For the text-containing cell, return its midpoint in (X, Y) coordinate format. 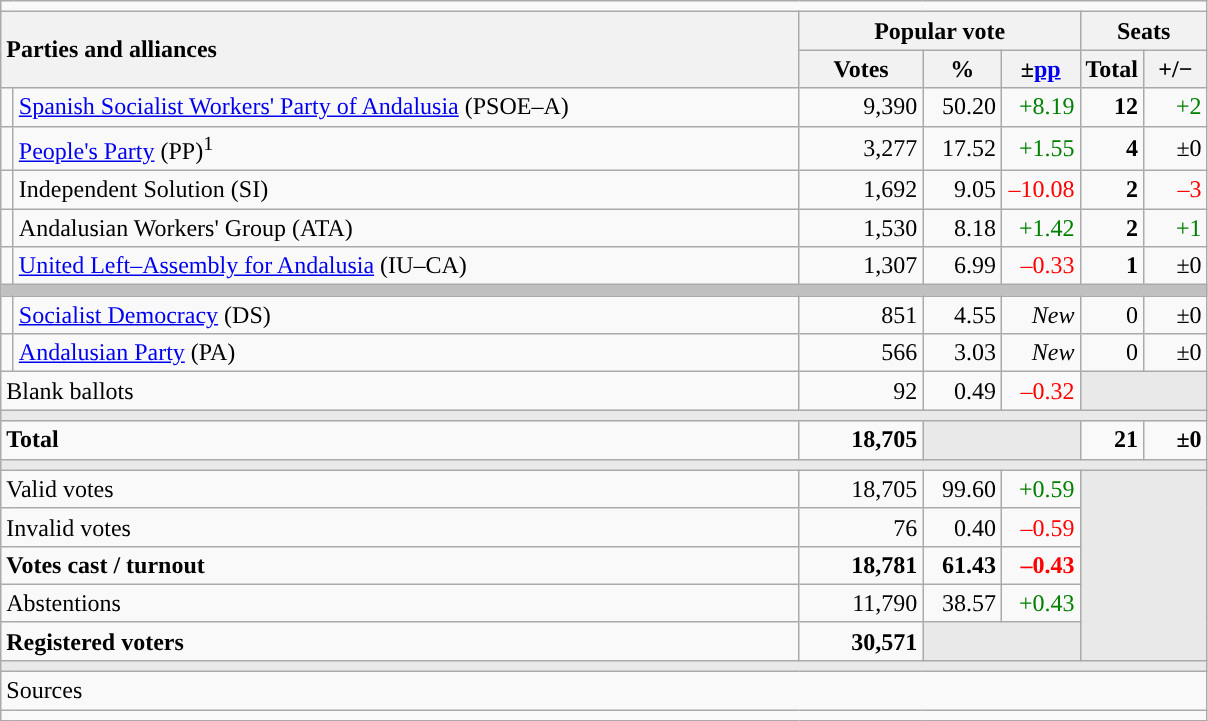
1,692 (861, 190)
38.57 (962, 603)
50.20 (962, 107)
+8.19 (1040, 107)
Spanish Socialist Workers' Party of Andalusia (PSOE–A) (406, 107)
3.03 (962, 353)
Votes (861, 69)
Invalid votes (400, 527)
% (962, 69)
+1 (1176, 228)
99.60 (962, 489)
United Left–Assembly for Andalusia (IU–CA) (406, 266)
21 (1112, 440)
9,390 (861, 107)
Independent Solution (SI) (406, 190)
Abstentions (400, 603)
4.55 (962, 315)
–0.32 (1040, 391)
6.99 (962, 266)
18,781 (861, 565)
17.52 (962, 148)
30,571 (861, 641)
Valid votes (400, 489)
+/− (1176, 69)
Popular vote (940, 31)
–10.08 (1040, 190)
+0.43 (1040, 603)
0.49 (962, 391)
3,277 (861, 148)
Seats (1144, 31)
12 (1112, 107)
±pp (1040, 69)
1,307 (861, 266)
92 (861, 391)
Blank ballots (400, 391)
People's Party (PP)1 (406, 148)
Socialist Democracy (DS) (406, 315)
Parties and alliances (400, 50)
11,790 (861, 603)
61.43 (962, 565)
76 (861, 527)
566 (861, 353)
+0.59 (1040, 489)
1,530 (861, 228)
–3 (1176, 190)
1 (1112, 266)
Registered voters (400, 641)
0.40 (962, 527)
Andalusian Workers' Group (ATA) (406, 228)
+2 (1176, 107)
+1.55 (1040, 148)
–0.33 (1040, 266)
9.05 (962, 190)
–0.59 (1040, 527)
Sources (604, 691)
Votes cast / turnout (400, 565)
–0.43 (1040, 565)
8.18 (962, 228)
4 (1112, 148)
851 (861, 315)
+1.42 (1040, 228)
Andalusian Party (PA) (406, 353)
